For the text-containing cell, return its midpoint in (x, y) coordinate format. 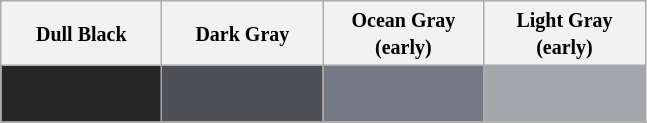
Ocean Gray (early) (404, 34)
Light Gray (early) (564, 34)
Dark Gray (242, 34)
Dull Black (82, 34)
